Find where the given text appears and provide that cell's center as (x, y) coordinate. 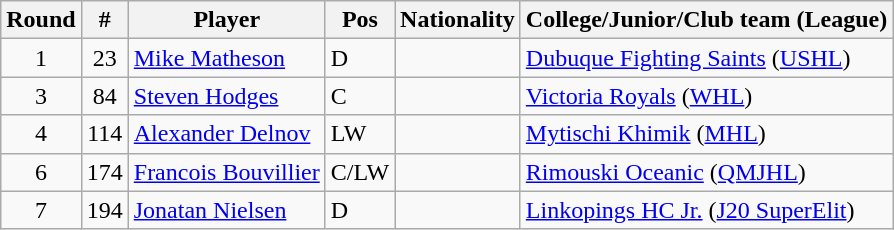
LW (360, 134)
Round (41, 20)
C (360, 96)
6 (41, 172)
114 (104, 134)
College/Junior/Club team (League) (706, 20)
C/LW (360, 172)
Steven Hodges (226, 96)
Victoria Royals (WHL) (706, 96)
Jonatan Nielsen (226, 210)
174 (104, 172)
Mike Matheson (226, 58)
Alexander Delnov (226, 134)
Francois Bouvillier (226, 172)
7 (41, 210)
4 (41, 134)
Player (226, 20)
3 (41, 96)
Nationality (458, 20)
Pos (360, 20)
Mytischi Khimik (MHL) (706, 134)
84 (104, 96)
23 (104, 58)
Linkopings HC Jr. (J20 SuperElit) (706, 210)
1 (41, 58)
194 (104, 210)
# (104, 20)
Rimouski Oceanic (QMJHL) (706, 172)
Dubuque Fighting Saints (USHL) (706, 58)
